Pinpoint the cell where the given text exists, returning its [x, y] midpoint coordinate. 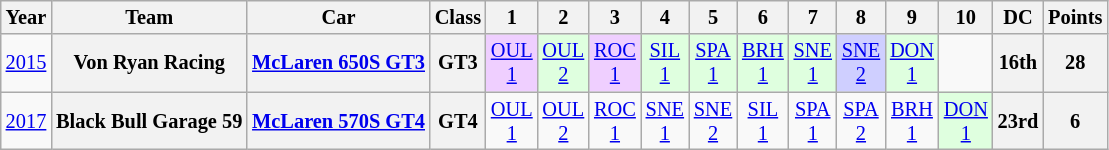
Black Bull Garage 59 [149, 121]
GT4 [458, 121]
8 [861, 17]
Team [149, 17]
23rd [1018, 121]
SPA2 [861, 121]
Class [458, 17]
McLaren 650S GT3 [338, 63]
Von Ryan Racing [149, 63]
2015 [26, 63]
16th [1018, 63]
McLaren 570S GT4 [338, 121]
7 [813, 17]
Points [1075, 17]
1 [512, 17]
28 [1075, 63]
GT3 [458, 63]
DC [1018, 17]
Car [338, 17]
10 [966, 17]
2 [564, 17]
2017 [26, 121]
9 [912, 17]
5 [713, 17]
3 [615, 17]
Year [26, 17]
4 [665, 17]
